Capture the cell that displays the provided text and extract its [x, y] central coordinate. 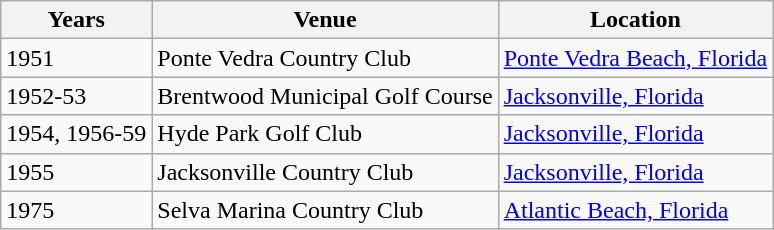
Ponte Vedra Country Club [325, 58]
Brentwood Municipal Golf Course [325, 96]
1975 [76, 210]
Location [636, 20]
1954, 1956-59 [76, 134]
Years [76, 20]
Venue [325, 20]
Hyde Park Golf Club [325, 134]
Jacksonville Country Club [325, 172]
1952-53 [76, 96]
1951 [76, 58]
Ponte Vedra Beach, Florida [636, 58]
Selva Marina Country Club [325, 210]
Atlantic Beach, Florida [636, 210]
1955 [76, 172]
